Provide the (x, y) coordinate of the cell's center where the given text is located.  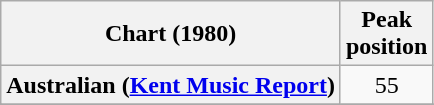
Peakposition (386, 34)
Chart (1980) (171, 34)
Australian (Kent Music Report) (171, 85)
55 (386, 85)
